Capture the cell that displays the provided text and extract its [x, y] central coordinate. 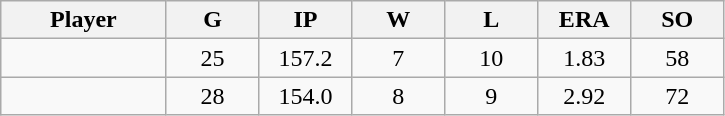
157.2 [306, 58]
8 [398, 96]
9 [492, 96]
ERA [584, 20]
7 [398, 58]
28 [212, 96]
Player [84, 20]
IP [306, 20]
58 [678, 58]
25 [212, 58]
W [398, 20]
154.0 [306, 96]
10 [492, 58]
2.92 [584, 96]
1.83 [584, 58]
L [492, 20]
G [212, 20]
SO [678, 20]
72 [678, 96]
